Extract the [x, y] coordinate from the center of the cell holding the provided text.  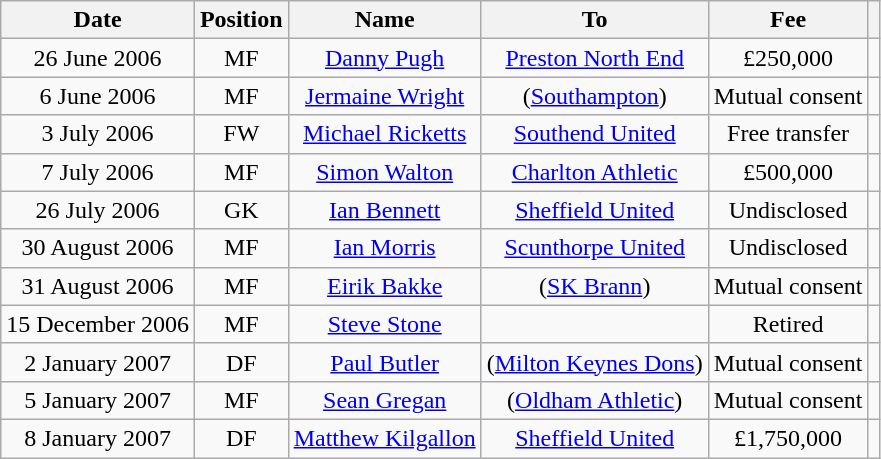
(Oldham Athletic) [594, 400]
Position [241, 20]
GK [241, 210]
5 January 2007 [98, 400]
Sean Gregan [384, 400]
Name [384, 20]
Preston North End [594, 58]
30 August 2006 [98, 248]
Fee [788, 20]
Ian Morris [384, 248]
Ian Bennett [384, 210]
31 August 2006 [98, 286]
6 June 2006 [98, 96]
15 December 2006 [98, 324]
Eirik Bakke [384, 286]
£1,750,000 [788, 438]
Southend United [594, 134]
Retired [788, 324]
(Milton Keynes Dons) [594, 362]
7 July 2006 [98, 172]
(Southampton) [594, 96]
Charlton Athletic [594, 172]
Date [98, 20]
£500,000 [788, 172]
(SK Brann) [594, 286]
Paul Butler [384, 362]
Danny Pugh [384, 58]
Jermaine Wright [384, 96]
Steve Stone [384, 324]
To [594, 20]
Michael Ricketts [384, 134]
3 July 2006 [98, 134]
26 June 2006 [98, 58]
26 July 2006 [98, 210]
£250,000 [788, 58]
Free transfer [788, 134]
Simon Walton [384, 172]
2 January 2007 [98, 362]
8 January 2007 [98, 438]
Matthew Kilgallon [384, 438]
FW [241, 134]
Scunthorpe United [594, 248]
